Detect which cell encompasses the target text, then output its [X, Y] center coordinate. 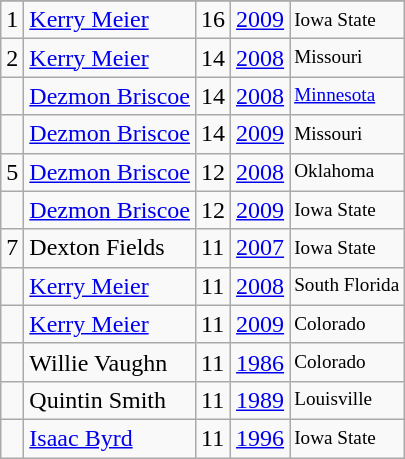
Quintin Smith [110, 400]
2 [12, 58]
Louisville [347, 400]
Minnesota [347, 96]
Willie Vaughn [110, 362]
Dexton Fields [110, 248]
South Florida [347, 286]
1996 [260, 438]
1 [12, 20]
1986 [260, 362]
7 [12, 248]
1989 [260, 400]
16 [212, 20]
Oklahoma [347, 172]
5 [12, 172]
2007 [260, 248]
Isaac Byrd [110, 438]
